Return the [x, y] coordinate for the center point of the cell that contains the specified text.  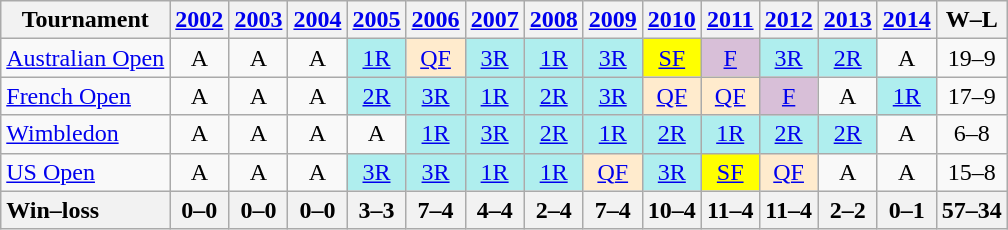
Wimbledon [86, 134]
0–1 [906, 210]
2009 [612, 20]
2012 [788, 20]
57–34 [972, 210]
French Open [86, 96]
3–3 [376, 210]
2007 [494, 20]
W–L [972, 20]
19–9 [972, 58]
2–4 [554, 210]
2010 [672, 20]
Tournament [86, 20]
2003 [258, 20]
2006 [436, 20]
Win–loss [86, 210]
2008 [554, 20]
2005 [376, 20]
2–2 [848, 210]
6–8 [972, 134]
Australian Open [86, 58]
17–9 [972, 96]
2004 [318, 20]
US Open [86, 172]
2013 [848, 20]
15–8 [972, 172]
2011 [730, 20]
2014 [906, 20]
4–4 [494, 210]
2002 [200, 20]
10–4 [672, 210]
